Find where the given text appears and provide that cell's center as [X, Y] coordinate. 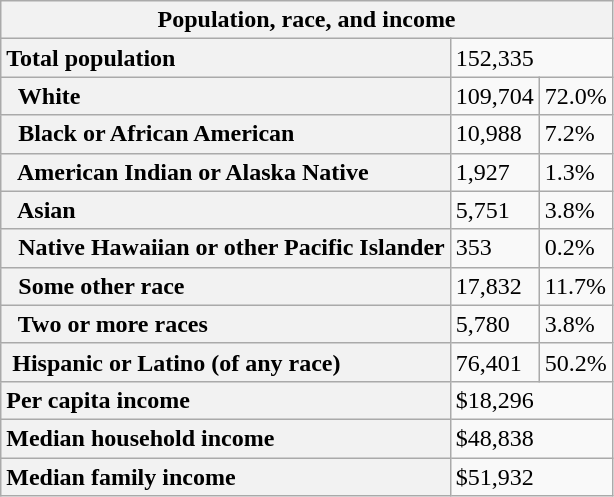
0.2% [576, 248]
353 [494, 248]
Some other race [226, 286]
Population, race, and income [307, 20]
$51,932 [531, 477]
76,401 [494, 362]
72.0% [576, 96]
Black or African American [226, 134]
White [226, 96]
Median household income [226, 438]
$48,838 [531, 438]
50.2% [576, 362]
1,927 [494, 172]
Hispanic or Latino (of any race) [226, 362]
11.7% [576, 286]
Median family income [226, 477]
17,832 [494, 286]
152,335 [531, 58]
$18,296 [531, 400]
10,988 [494, 134]
Total population [226, 58]
7.2% [576, 134]
5,751 [494, 210]
5,780 [494, 324]
Asian [226, 210]
American Indian or Alaska Native [226, 172]
1.3% [576, 172]
Per capita income [226, 400]
Two or more races [226, 324]
Native Hawaiian or other Pacific Islander [226, 248]
109,704 [494, 96]
